Determine the [X, Y] coordinate at the center of the cell enclosing the given text.  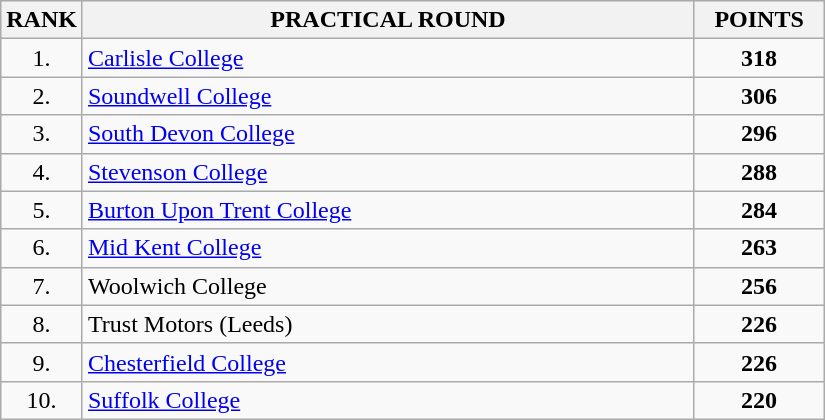
263 [760, 248]
Burton Upon Trent College [388, 210]
8. [42, 324]
1. [42, 58]
256 [760, 286]
Woolwich College [388, 286]
6. [42, 248]
284 [760, 210]
318 [760, 58]
Mid Kent College [388, 248]
RANK [42, 20]
Carlisle College [388, 58]
Trust Motors (Leeds) [388, 324]
288 [760, 172]
South Devon College [388, 134]
10. [42, 400]
220 [760, 400]
7. [42, 286]
5. [42, 210]
306 [760, 96]
POINTS [760, 20]
Chesterfield College [388, 362]
296 [760, 134]
3. [42, 134]
2. [42, 96]
4. [42, 172]
Suffolk College [388, 400]
PRACTICAL ROUND [388, 20]
Soundwell College [388, 96]
Stevenson College [388, 172]
9. [42, 362]
